From the cell containing the given text, extract its center point as [x, y] coordinate. 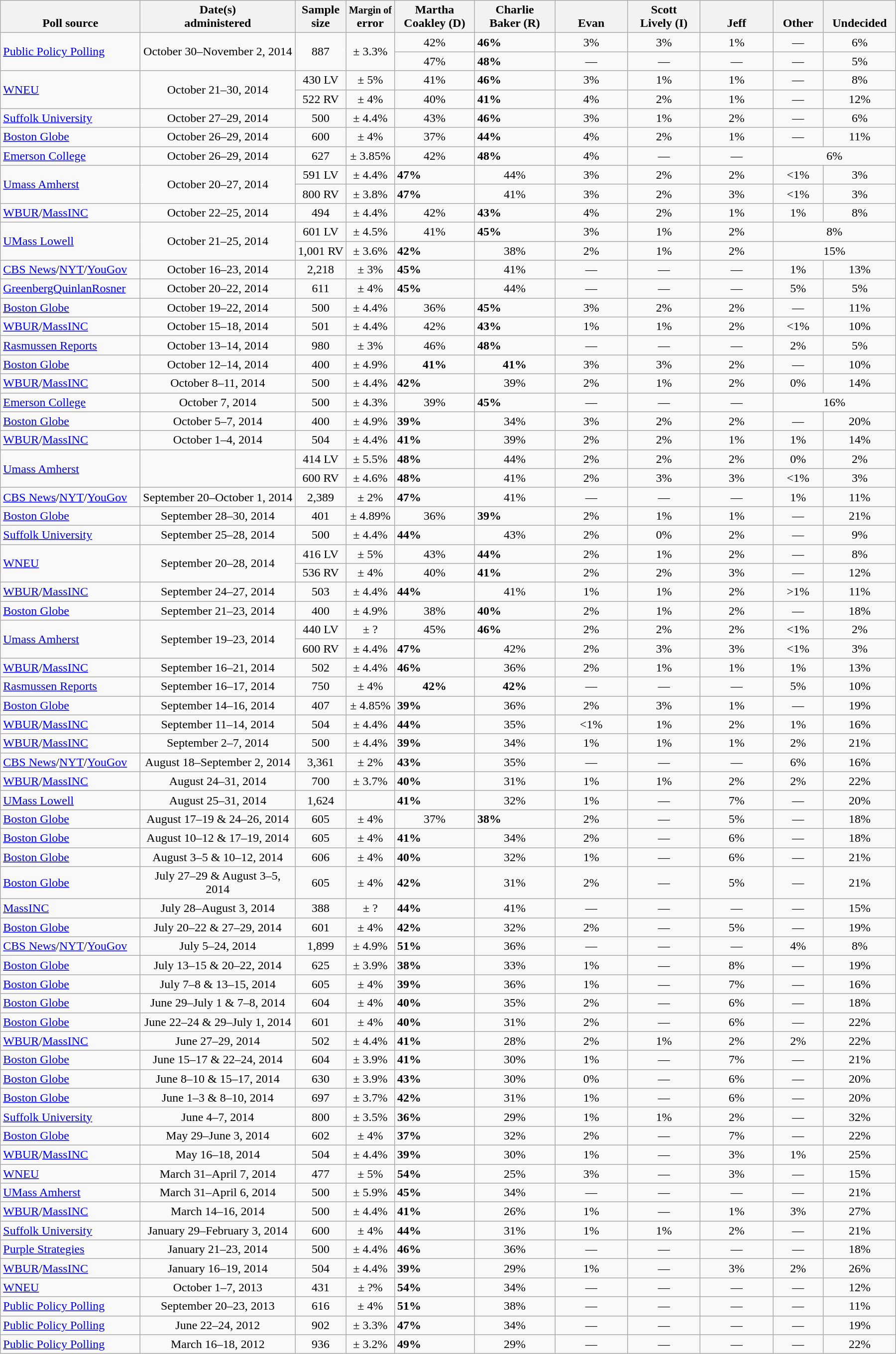
July 28–August 3, 2014 [218, 908]
± 4.6% [370, 478]
September 11–14, 2014 [218, 724]
October 12–14, 2014 [218, 364]
630 [321, 1079]
± 3.85% [370, 156]
902 [321, 1325]
January 21–23, 2014 [218, 1249]
July 13–15 & 20–22, 2014 [218, 965]
October 13–14, 2014 [218, 345]
Undecided [860, 17]
CharlieBaker (R) [515, 17]
9% [860, 535]
June 8–10 & 15–17, 2014 [218, 1079]
± 4.3% [370, 402]
March 31–April 6, 2014 [218, 1193]
August 3–5 & 10–12, 2014 [218, 857]
627 [321, 156]
611 [321, 289]
591 LV [321, 175]
± 3.6% [370, 250]
March 16–18, 2012 [218, 1344]
October 7, 2014 [218, 402]
September 25–28, 2014 [218, 535]
September 21–23, 2014 [218, 611]
September 28–30, 2014 [218, 516]
October 16–23, 2014 [218, 270]
602 [321, 1135]
MassINC [71, 908]
October 1–4, 2014 [218, 440]
September 20–23, 2013 [218, 1306]
49% [434, 1344]
700 [321, 781]
477 [321, 1173]
1,624 [321, 800]
2,389 [321, 497]
October 20–27, 2014 [218, 184]
800 [321, 1117]
28% [515, 1041]
800 RV [321, 194]
August 17–19 & 24–26, 2014 [218, 819]
September 24–27, 2014 [218, 592]
± 4.89% [370, 516]
October 21–30, 2014 [218, 90]
July 5–24, 2014 [218, 946]
July 27–29 & August 3–5, 2014 [218, 883]
33% [515, 965]
± 4.5% [370, 231]
September 16–21, 2014 [218, 668]
October 15–18, 2014 [218, 327]
750 [321, 686]
601 LV [321, 231]
September 20–October 1, 2014 [218, 497]
August 10–12 & 17–19, 2014 [218, 838]
± 4.85% [370, 705]
494 [321, 213]
June 22–24 & 29–July 1, 2014 [218, 1022]
1,001 RV [321, 250]
± 3.8% [370, 194]
1,899 [321, 946]
536 RV [321, 573]
May 29–June 3, 2014 [218, 1135]
October 30–November 2, 2014 [218, 52]
MarthaCoakley (D) [434, 17]
27% [860, 1212]
ScottLively (I) [664, 17]
September 16–17, 2014 [218, 686]
388 [321, 908]
October 1–7, 2013 [218, 1287]
522 RV [321, 99]
625 [321, 965]
September 2–7, 2014 [218, 743]
980 [321, 345]
June 27–29, 2014 [218, 1041]
± ?% [370, 1287]
January 29–February 3, 2014 [218, 1231]
± 5.5% [370, 459]
Jeff [737, 17]
October 27–29, 2014 [218, 118]
June 4–7, 2014 [218, 1117]
2,218 [321, 270]
June 15–17 & 22–24, 2014 [218, 1060]
UMass Amherst [71, 1193]
October 5–7, 2014 [218, 421]
416 LV [321, 554]
606 [321, 857]
October 21–25, 2014 [218, 241]
887 [321, 52]
616 [321, 1306]
414 LV [321, 459]
September 19–23, 2014 [218, 639]
September 14–16, 2014 [218, 705]
Evan [591, 17]
503 [321, 592]
Margin oferror [370, 17]
407 [321, 705]
Date(s)administered [218, 17]
January 16–19, 2014 [218, 1268]
Purple Strategies [71, 1249]
July 20–22 & 27–29, 2014 [218, 927]
June 29–July 1 & 7–8, 2014 [218, 1003]
October 19–22, 2014 [218, 308]
401 [321, 516]
GreenbergQuinlanRosner [71, 289]
440 LV [321, 630]
Poll source [71, 17]
501 [321, 327]
October 22–25, 2014 [218, 213]
August 25–31, 2014 [218, 800]
3,361 [321, 762]
October 20–22, 2014 [218, 289]
July 7–8 & 13–15, 2014 [218, 984]
± 3.5% [370, 1117]
August 24–31, 2014 [218, 781]
March 31–April 7, 2014 [218, 1173]
± 5.9% [370, 1193]
Other [798, 17]
June 22–24, 2012 [218, 1325]
430 LV [321, 80]
± 3.2% [370, 1344]
697 [321, 1098]
May 16–18, 2014 [218, 1154]
September 20–28, 2014 [218, 564]
October 8–11, 2014 [218, 383]
>1% [798, 592]
Samplesize [321, 17]
936 [321, 1344]
August 18–September 2, 2014 [218, 762]
June 1–3 & 8–10, 2014 [218, 1098]
March 14–16, 2014 [218, 1212]
431 [321, 1287]
